Scan for the cell matching the given text and deliver its (x, y) coordinate at center. 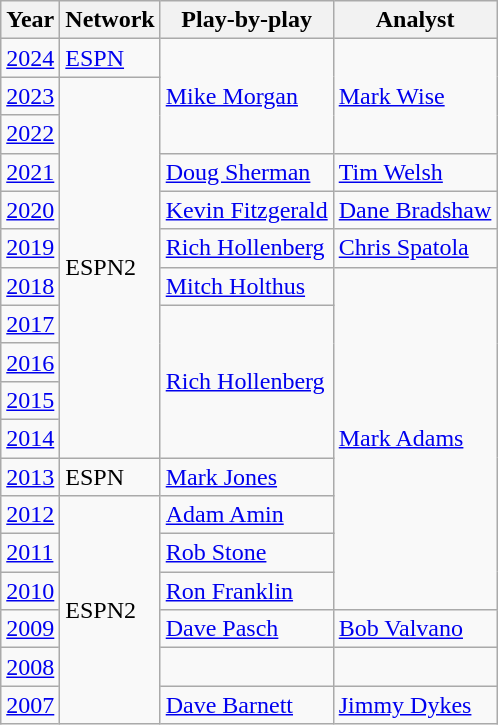
2023 (30, 96)
Adam Amin (246, 515)
Network (110, 20)
Analyst (415, 20)
Mark Adams (415, 438)
Bob Valvano (415, 629)
Mark Wise (415, 96)
2024 (30, 58)
Jimmy Dykes (415, 705)
2007 (30, 705)
2022 (30, 134)
Mike Morgan (246, 96)
Mark Jones (246, 477)
Rob Stone (246, 553)
2013 (30, 477)
2014 (30, 438)
Dave Pasch (246, 629)
2019 (30, 248)
2011 (30, 553)
2020 (30, 210)
Play-by-play (246, 20)
2009 (30, 629)
Ron Franklin (246, 591)
Doug Sherman (246, 172)
Kevin Fitzgerald (246, 210)
2012 (30, 515)
Year (30, 20)
2018 (30, 286)
2021 (30, 172)
Dane Bradshaw (415, 210)
2017 (30, 324)
Dave Barnett (246, 705)
2015 (30, 400)
2010 (30, 591)
Mitch Holthus (246, 286)
2016 (30, 362)
Chris Spatola (415, 248)
Tim Welsh (415, 172)
2008 (30, 667)
